Determine the [X, Y] coordinate at the center of the cell enclosing the given text.  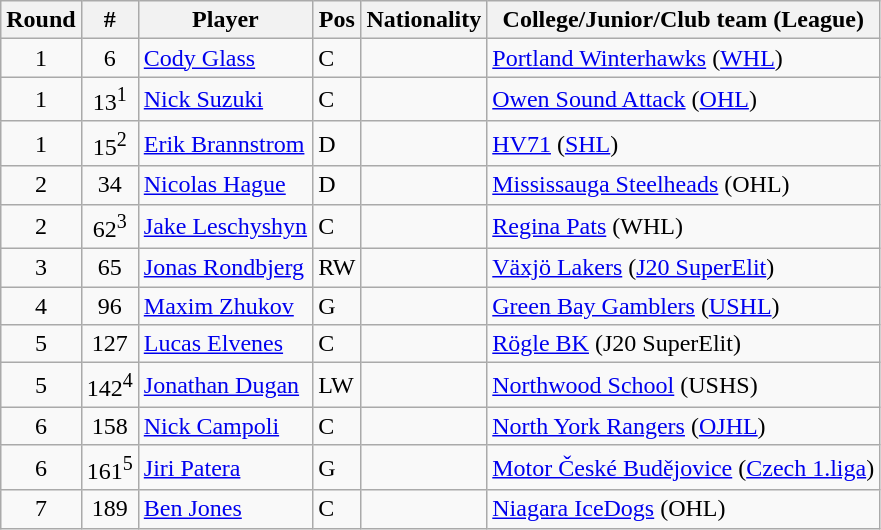
1615 [110, 468]
152 [110, 144]
Northwood School (USHS) [684, 386]
LW [337, 386]
HV71 (SHL) [684, 144]
# [110, 20]
1424 [110, 386]
Nick Campoli [225, 426]
96 [110, 306]
Nationality [424, 20]
Nick Suzuki [225, 100]
Rögle BK (J20 SuperElit) [684, 344]
Nicolas Hague [225, 185]
189 [110, 509]
Erik Brannstrom [225, 144]
Lucas Elvenes [225, 344]
7 [41, 509]
623 [110, 226]
Jake Leschyshyn [225, 226]
Jonathan Dugan [225, 386]
131 [110, 100]
Motor České Budějovice (Czech 1.liga) [684, 468]
3 [41, 268]
Player [225, 20]
RW [337, 268]
65 [110, 268]
4 [41, 306]
Green Bay Gamblers (USHL) [684, 306]
Ben Jones [225, 509]
Niagara IceDogs (OHL) [684, 509]
Växjö Lakers (J20 SuperElit) [684, 268]
34 [110, 185]
158 [110, 426]
Round [41, 20]
Cody Glass [225, 58]
Jiri Patera [225, 468]
Jonas Rondbjerg [225, 268]
Regina Pats (WHL) [684, 226]
Portland Winterhawks (WHL) [684, 58]
Maxim Zhukov [225, 306]
Mississauga Steelheads (OHL) [684, 185]
Owen Sound Attack (OHL) [684, 100]
College/Junior/Club team (League) [684, 20]
Pos [337, 20]
North York Rangers (OJHL) [684, 426]
127 [110, 344]
